Pinpoint the cell where the given text exists, returning its [x, y] midpoint coordinate. 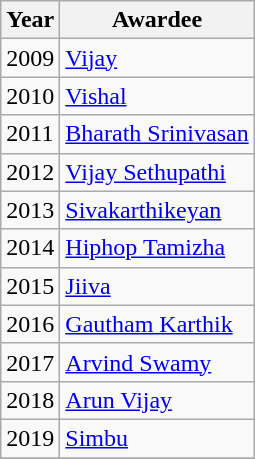
2019 [30, 438]
2009 [30, 58]
Arvind Swamy [157, 362]
Arun Vijay [157, 400]
Hiphop Tamizha [157, 248]
Jiiva [157, 286]
2016 [30, 324]
2012 [30, 172]
Year [30, 20]
Awardee [157, 20]
2017 [30, 362]
Gautham Karthik [157, 324]
2013 [30, 210]
2014 [30, 248]
Vishal [157, 96]
Simbu [157, 438]
Vijay Sethupathi [157, 172]
2018 [30, 400]
Bharath Srinivasan [157, 134]
2015 [30, 286]
Sivakarthikeyan [157, 210]
2010 [30, 96]
Vijay [157, 58]
2011 [30, 134]
